Detect which cell encompasses the target text, then output its [X, Y] center coordinate. 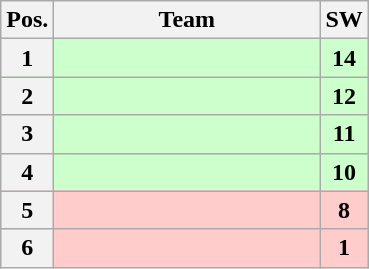
10 [344, 172]
12 [344, 96]
2 [28, 96]
8 [344, 210]
6 [28, 248]
14 [344, 58]
Team [187, 20]
Pos. [28, 20]
SW [344, 20]
5 [28, 210]
3 [28, 134]
4 [28, 172]
11 [344, 134]
